Detect which cell encompasses the target text, then output its (X, Y) center coordinate. 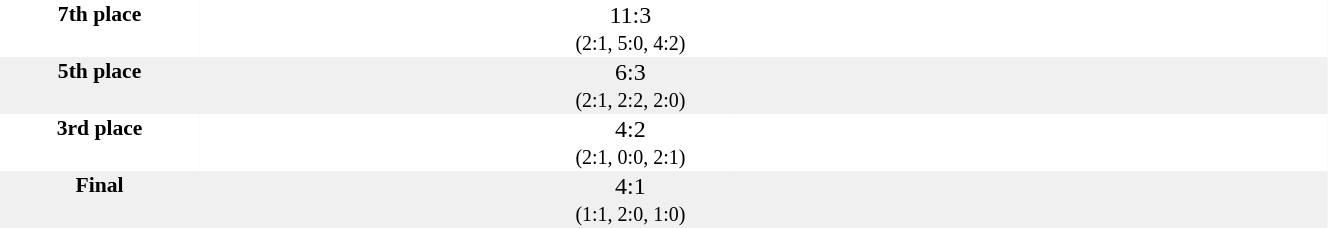
3rd place (100, 142)
Final (100, 200)
4:1(1:1, 2:0, 1:0) (630, 200)
5th place (100, 86)
11:3(2:1, 5:0, 4:2) (630, 28)
7th place (100, 28)
4:2(2:1, 0:0, 2:1) (630, 142)
6:3(2:1, 2:2, 2:0) (630, 86)
